Identify which cell holds the provided text, then report its (X, Y) central coordinate. 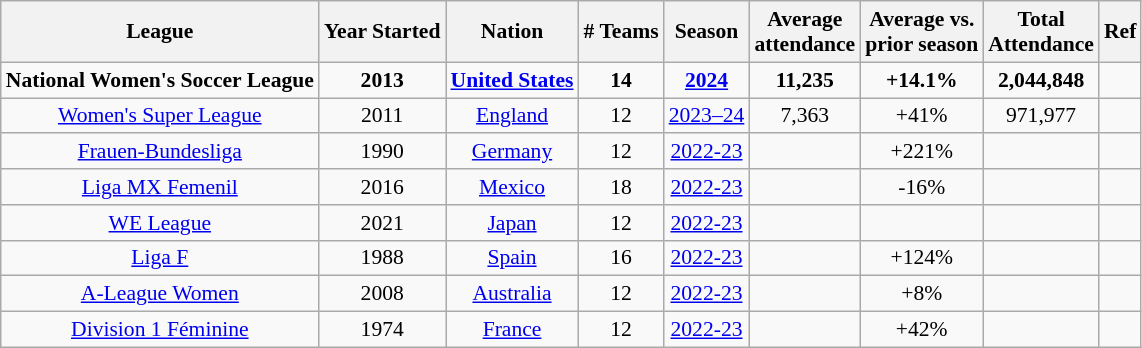
+124% (922, 258)
18 (622, 187)
2013 (382, 80)
14 (622, 80)
United States (512, 80)
Averageattendance (804, 32)
11,235 (804, 80)
Average vs. prior season (922, 32)
Germany (512, 152)
Ref (1120, 32)
16 (622, 258)
2,044,848 (1041, 80)
France (512, 330)
Liga MX Femenil (160, 187)
+14.1% (922, 80)
WE League (160, 223)
-16% (922, 187)
7,363 (804, 116)
Nation (512, 32)
Total Attendance (1041, 32)
Spain (512, 258)
Australia (512, 294)
1974 (382, 330)
+221% (922, 152)
2016 (382, 187)
Japan (512, 223)
Women's Super League (160, 116)
Division 1 Féminine (160, 330)
Frauen-Bundesliga (160, 152)
League (160, 32)
Liga F (160, 258)
A-League Women (160, 294)
1988 (382, 258)
2011 (382, 116)
Season (707, 32)
# Teams (622, 32)
National Women's Soccer League (160, 80)
+8% (922, 294)
2024 (707, 80)
Year Started (382, 32)
1990 (382, 152)
2021 (382, 223)
971,977 (1041, 116)
England (512, 116)
+42% (922, 330)
2023–24 (707, 116)
2008 (382, 294)
Mexico (512, 187)
+41% (922, 116)
